Provide the (X, Y) coordinate of the cell's center where the given text is located.  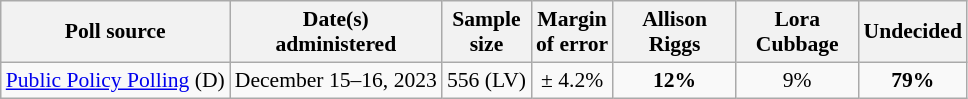
Public Policy Polling (D) (116, 80)
December 15–16, 2023 (336, 80)
Poll source (116, 32)
AllisonRiggs (674, 32)
79% (912, 80)
9% (798, 80)
Date(s)administered (336, 32)
556 (LV) (486, 80)
12% (674, 80)
LoraCubbage (798, 32)
Samplesize (486, 32)
Undecided (912, 32)
Marginof error (572, 32)
± 4.2% (572, 80)
